Return [X, Y] of the center of cell containing provided text 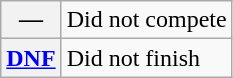
DNF [31, 58]
— [31, 20]
Did not finish [146, 58]
Did not compete [146, 20]
